Pinpoint the cell where the given text exists, returning its (X, Y) midpoint coordinate. 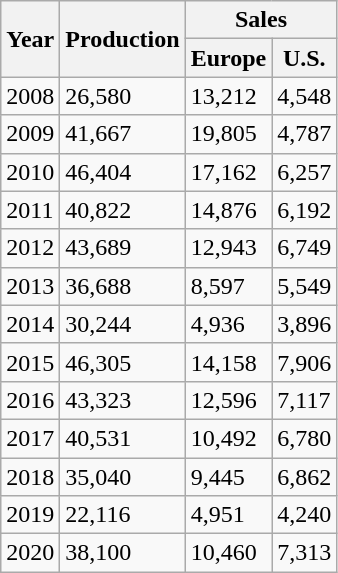
30,244 (122, 324)
Sales (261, 20)
19,805 (228, 134)
38,100 (122, 553)
7,117 (304, 400)
17,162 (228, 172)
2008 (30, 96)
2012 (30, 248)
43,689 (122, 248)
10,492 (228, 438)
46,404 (122, 172)
2018 (30, 477)
2019 (30, 515)
7,313 (304, 553)
2011 (30, 210)
6,192 (304, 210)
U.S. (304, 58)
35,040 (122, 477)
Europe (228, 58)
36,688 (122, 286)
4,787 (304, 134)
12,596 (228, 400)
14,158 (228, 362)
22,116 (122, 515)
2016 (30, 400)
2015 (30, 362)
14,876 (228, 210)
13,212 (228, 96)
2010 (30, 172)
6,862 (304, 477)
2014 (30, 324)
46,305 (122, 362)
4,240 (304, 515)
3,896 (304, 324)
6,749 (304, 248)
40,822 (122, 210)
5,549 (304, 286)
2017 (30, 438)
4,951 (228, 515)
2009 (30, 134)
43,323 (122, 400)
2020 (30, 553)
4,936 (228, 324)
2013 (30, 286)
Production (122, 39)
Year (30, 39)
26,580 (122, 96)
41,667 (122, 134)
4,548 (304, 96)
8,597 (228, 286)
6,257 (304, 172)
40,531 (122, 438)
9,445 (228, 477)
7,906 (304, 362)
6,780 (304, 438)
10,460 (228, 553)
12,943 (228, 248)
